Locate the cell with the specified text and output its (x, y) center coordinate. 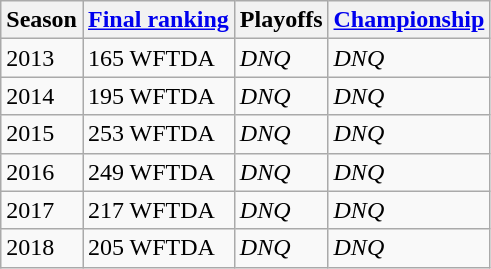
2013 (42, 58)
2014 (42, 96)
2017 (42, 210)
Final ranking (158, 20)
2018 (42, 248)
165 WFTDA (158, 58)
217 WFTDA (158, 210)
195 WFTDA (158, 96)
Season (42, 20)
2016 (42, 172)
205 WFTDA (158, 248)
249 WFTDA (158, 172)
Playoffs (281, 20)
2015 (42, 134)
253 WFTDA (158, 134)
Championship (409, 20)
